Scan for the cell matching the given text and deliver its [x, y] coordinate at center. 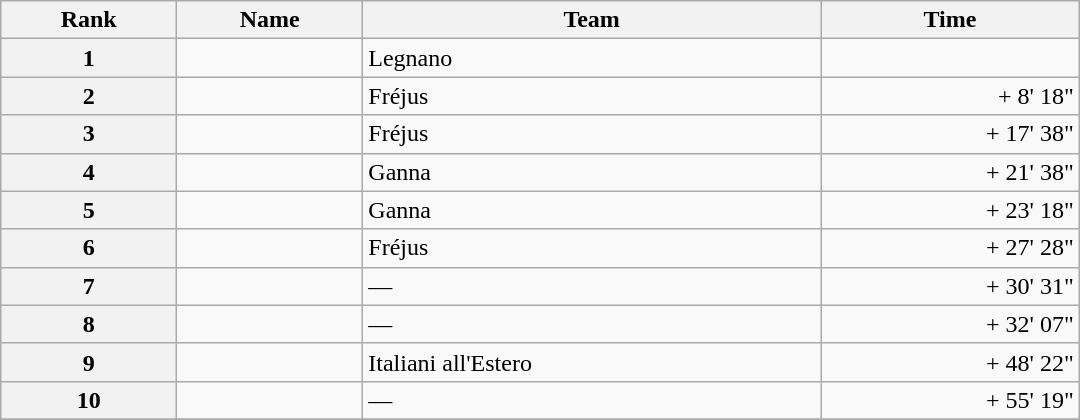
Rank [89, 20]
+ 17' 38" [950, 134]
Italiani all'Estero [592, 362]
+ 27' 28" [950, 248]
4 [89, 172]
5 [89, 210]
+ 30' 31" [950, 286]
Team [592, 20]
Time [950, 20]
Legnano [592, 58]
6 [89, 248]
10 [89, 400]
Name [270, 20]
+ 21' 38" [950, 172]
+ 8' 18" [950, 96]
+ 32' 07" [950, 324]
9 [89, 362]
+ 23' 18" [950, 210]
1 [89, 58]
2 [89, 96]
+ 55' 19" [950, 400]
3 [89, 134]
+ 48' 22" [950, 362]
8 [89, 324]
7 [89, 286]
